Determine the [X, Y] coordinate at the center of the cell enclosing the given text.  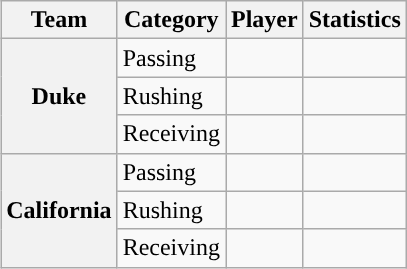
Category [171, 20]
Statistics [354, 20]
California [59, 210]
Team [59, 20]
Player [265, 20]
Duke [59, 96]
